Scan for the cell matching the given text and deliver its (x, y) coordinate at center. 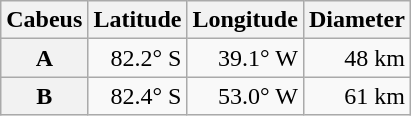
B (44, 96)
A (44, 58)
Latitude (138, 20)
82.4° S (138, 96)
53.0° W (245, 96)
39.1° W (245, 58)
Longitude (245, 20)
Cabeus (44, 20)
82.2° S (138, 58)
48 km (356, 58)
61 km (356, 96)
Diameter (356, 20)
